Output the [x, y] coordinate of the center of the cell containing the given text.  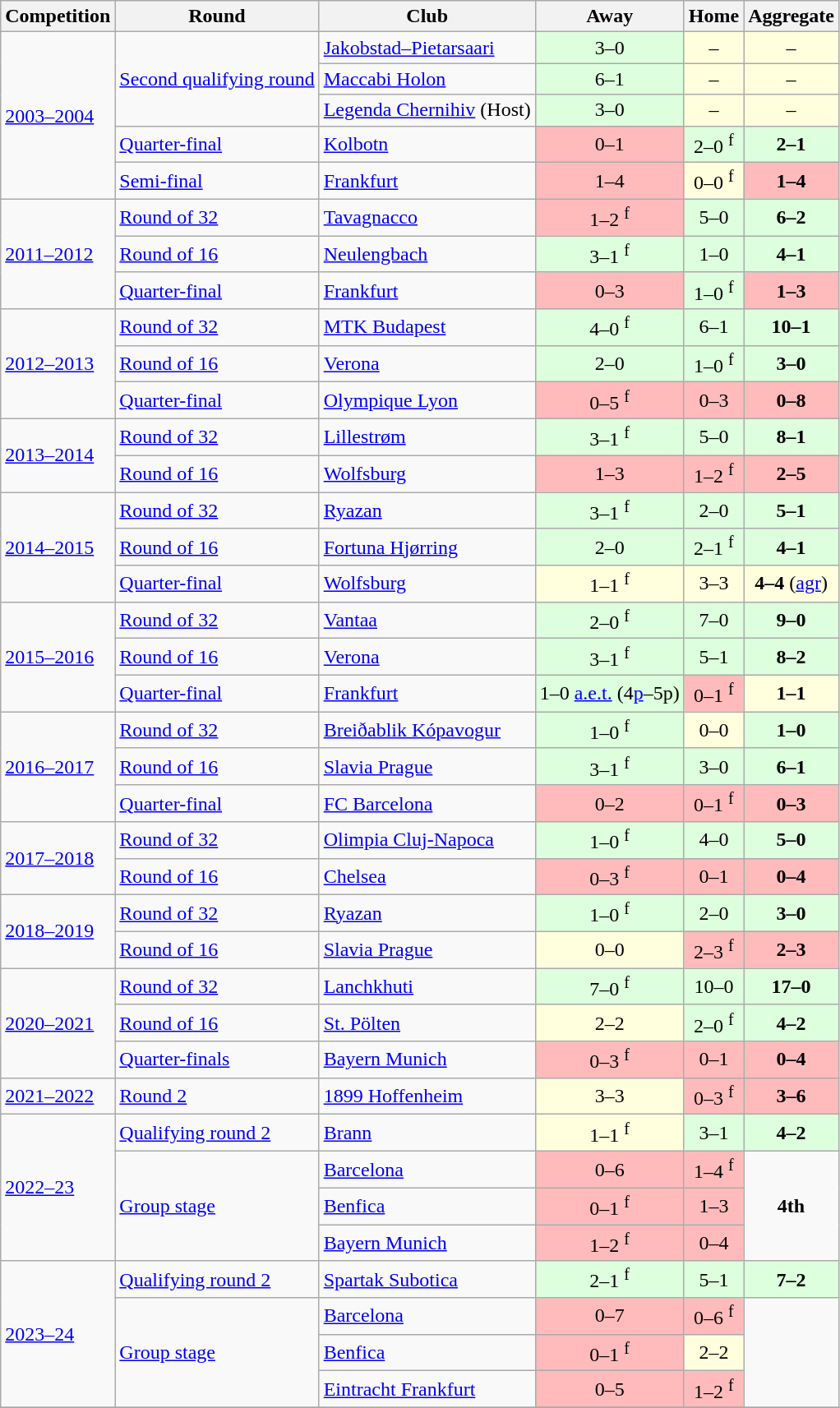
MTK Budapest [427, 327]
0–6 [610, 1170]
Breiðablik Kópavogur [427, 730]
9–0 [792, 620]
4th [792, 1207]
Kolbotn [427, 145]
8–1 [792, 437]
4–4 (agr) [792, 584]
2–3 f [713, 950]
3–6 [792, 1096]
Semi-final [217, 181]
10–0 [713, 986]
Aggregate [792, 16]
1–0 a.e.t. (4p–5p) [610, 694]
1–1 [792, 694]
Jakobstad–Pietarsaari [427, 48]
3–1 [713, 1133]
2011–2012 [58, 254]
Quarter-finals [217, 1060]
0–2 [610, 804]
4–0 f [610, 327]
10–1 [792, 327]
Lanchkhuti [427, 986]
0–7 [610, 1317]
0–0 f [713, 181]
Legenda Chernihiv (Host) [427, 110]
2016–2017 [58, 767]
Olimpia Cluj-Napoca [427, 840]
Chelsea [427, 876]
0–8 [792, 401]
17–0 [792, 986]
Tavagnacco [427, 217]
1–4 f [713, 1170]
Competition [58, 16]
Vantaa [427, 620]
Fortuna Hjørring [427, 547]
7–0 f [610, 986]
Maccabi Holon [427, 79]
8–2 [792, 658]
2–3 [792, 950]
2020–2021 [58, 1023]
4–0 [713, 840]
Lillestrøm [427, 437]
2018–2019 [58, 932]
2–1 [792, 145]
Away [610, 16]
2021–2022 [58, 1096]
2–5 [792, 473]
St. Pölten [427, 1023]
0–5 [610, 1389]
FC Barcelona [427, 804]
2023–24 [58, 1334]
Round 2 [217, 1096]
Neulengbach [427, 255]
0–6 f [713, 1317]
1899 Hoffenheim [427, 1096]
2013–2014 [58, 455]
Eintracht Frankfurt [427, 1389]
7–0 [713, 620]
Home [713, 16]
2012–2013 [58, 364]
2017–2018 [58, 858]
Brann [427, 1133]
6–2 [792, 217]
Spartak Subotica [427, 1279]
Club [427, 16]
0–5 f [610, 401]
2022–23 [58, 1188]
2015–2016 [58, 657]
2003–2004 [58, 115]
Round [217, 16]
Second qualifying round [217, 79]
2014–2015 [58, 547]
7–2 [792, 1279]
Olympique Lyon [427, 401]
